From the cell containing the given text, extract its center point as [x, y] coordinate. 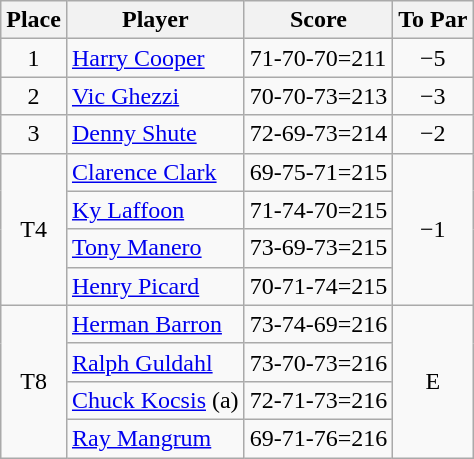
T8 [34, 381]
73-69-73=215 [318, 248]
Player [155, 20]
Score [318, 20]
Denny Shute [155, 134]
70-71-74=215 [318, 286]
73-74-69=216 [318, 324]
Ray Mangrum [155, 438]
71-70-70=211 [318, 58]
69-75-71=215 [318, 172]
3 [34, 134]
Harry Cooper [155, 58]
70-70-73=213 [318, 96]
Vic Ghezzi [155, 96]
−3 [433, 96]
69-71-76=216 [318, 438]
Clarence Clark [155, 172]
Tony Manero [155, 248]
1 [34, 58]
Place [34, 20]
T4 [34, 229]
72-69-73=214 [318, 134]
Henry Picard [155, 286]
2 [34, 96]
72-71-73=216 [318, 400]
71-74-70=215 [318, 210]
73-70-73=216 [318, 362]
E [433, 381]
To Par [433, 20]
Chuck Kocsis (a) [155, 400]
Ralph Guldahl [155, 362]
−1 [433, 229]
−2 [433, 134]
Ky Laffoon [155, 210]
Herman Barron [155, 324]
−5 [433, 58]
